Detect which cell encompasses the target text, then output its [x, y] center coordinate. 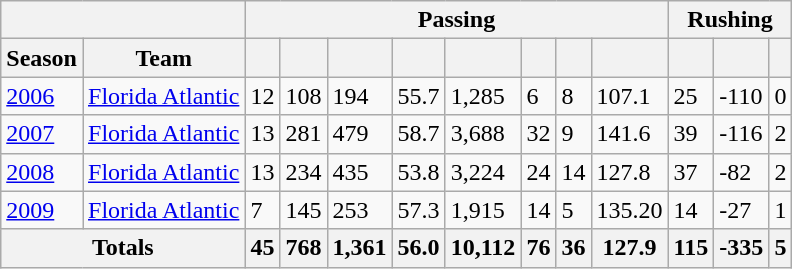
3,688 [483, 134]
3,224 [483, 172]
32 [538, 134]
1,361 [360, 248]
-335 [742, 248]
281 [304, 134]
479 [360, 134]
57.3 [418, 210]
768 [304, 248]
141.6 [630, 134]
37 [691, 172]
Passing [456, 20]
8 [574, 96]
127.8 [630, 172]
55.7 [418, 96]
25 [691, 96]
12 [262, 96]
2007 [42, 134]
76 [538, 248]
10,112 [483, 248]
127.9 [630, 248]
36 [574, 248]
-110 [742, 96]
6 [538, 96]
2009 [42, 210]
Season [42, 58]
107.1 [630, 96]
-116 [742, 134]
253 [360, 210]
45 [262, 248]
2008 [42, 172]
1 [780, 210]
-27 [742, 210]
56.0 [418, 248]
135.20 [630, 210]
Rushing [730, 20]
108 [304, 96]
115 [691, 248]
58.7 [418, 134]
-82 [742, 172]
53.8 [418, 172]
145 [304, 210]
1,915 [483, 210]
39 [691, 134]
0 [780, 96]
7 [262, 210]
24 [538, 172]
234 [304, 172]
435 [360, 172]
Totals [123, 248]
194 [360, 96]
9 [574, 134]
Team [163, 58]
1,285 [483, 96]
2006 [42, 96]
